Determine the [x, y] coordinate at the center of the cell enclosing the given text.  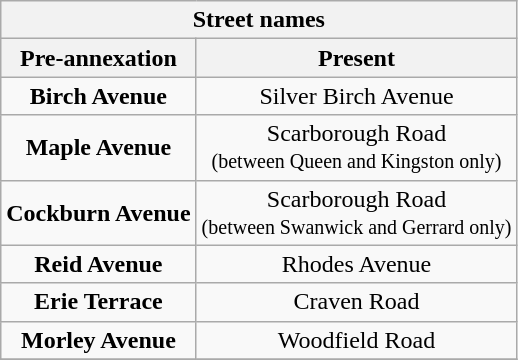
Silver Birch Avenue [356, 96]
Scarborough Road(between Queen and Kingston only) [356, 148]
Craven Road [356, 302]
Birch Avenue [98, 96]
Street names [259, 20]
Reid Avenue [98, 264]
Erie Terrace [98, 302]
Morley Avenue [98, 340]
Scarborough Road(between Swanwick and Gerrard only) [356, 212]
Cockburn Avenue [98, 212]
Rhodes Avenue [356, 264]
Pre-annexation [98, 58]
Woodfield Road [356, 340]
Present [356, 58]
Maple Avenue [98, 148]
